Return [x, y] of the center of cell containing provided text 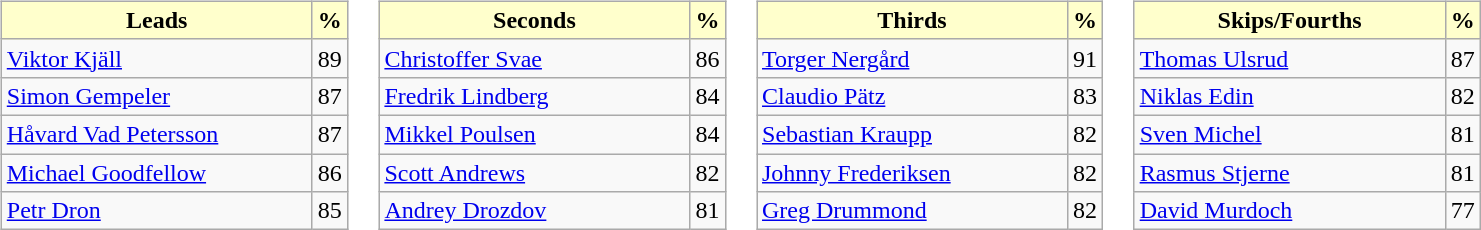
77 [1462, 211]
Christoffer Svae [534, 58]
Torger Nergård [912, 58]
Leads [156, 20]
Greg Drummond [912, 211]
Claudio Pätz [912, 96]
Viktor Kjäll [156, 58]
Andrey Drozdov [534, 211]
Seconds [534, 20]
Skips/Fourths [1290, 20]
Sebastian Kraupp [912, 134]
85 [330, 211]
Sven Michel [1290, 134]
Niklas Edin [1290, 96]
Thomas Ulsrud [1290, 58]
David Murdoch [1290, 211]
Petr Dron [156, 211]
Håvard Vad Petersson [156, 134]
83 [1086, 96]
89 [330, 58]
Michael Goodfellow [156, 173]
Johnny Frederiksen [912, 173]
Fredrik Lindberg [534, 96]
Mikkel Poulsen [534, 134]
Thirds [912, 20]
Simon Gempeler [156, 96]
Scott Andrews [534, 173]
Rasmus Stjerne [1290, 173]
91 [1086, 58]
